For the text-containing cell, return its midpoint in (X, Y) coordinate format. 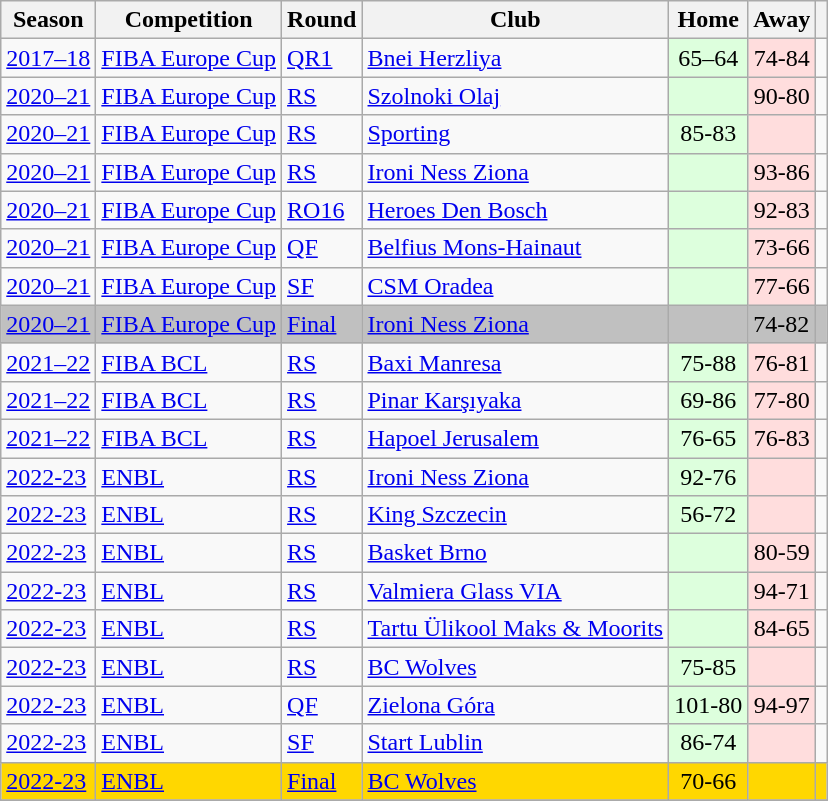
Hapoel Jerusalem (516, 438)
86-74 (708, 743)
Belfius Mons-Hainaut (516, 248)
RO16 (322, 210)
74-84 (782, 58)
QR1 (322, 58)
Tartu Ülikool Maks & Moorits (516, 629)
Home (708, 20)
2017–18 (48, 58)
77-66 (782, 286)
73-66 (782, 248)
74-82 (782, 324)
93-86 (782, 172)
Szolnoki Olaj (516, 96)
Heroes Den Bosch (516, 210)
Season (48, 20)
69-86 (708, 400)
94-97 (782, 705)
Baxi Manresa (516, 362)
76-81 (782, 362)
Competition (189, 20)
75-88 (708, 362)
85-83 (708, 134)
76-65 (708, 438)
77-80 (782, 400)
Club (516, 20)
80-59 (782, 553)
Away (782, 20)
76-83 (782, 438)
75-85 (708, 667)
Pinar Karşıyaka (516, 400)
King Szczecin (516, 515)
101-80 (708, 705)
Round (322, 20)
70-66 (708, 781)
92-83 (782, 210)
Zielona Góra (516, 705)
Basket Brno (516, 553)
CSM Oradea (516, 286)
Sporting (516, 134)
90-80 (782, 96)
84-65 (782, 629)
56-72 (708, 515)
92-76 (708, 477)
Bnei Herzliya (516, 58)
65–64 (708, 58)
Valmiera Glass VIA (516, 591)
94-71 (782, 591)
Start Lublin (516, 743)
